Extract the [X, Y] coordinate from the center of the cell holding the provided text.  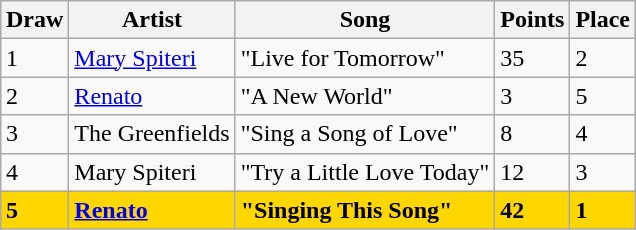
"A New World" [365, 96]
"Singing This Song" [365, 210]
12 [532, 172]
"Live for Tomorrow" [365, 58]
"Try a Little Love Today" [365, 172]
35 [532, 58]
Song [365, 20]
The Greenfields [152, 134]
Draw [34, 20]
42 [532, 210]
"Sing a Song of Love" [365, 134]
Points [532, 20]
8 [532, 134]
Artist [152, 20]
Place [603, 20]
